Return [X, Y] of the center of cell containing provided text 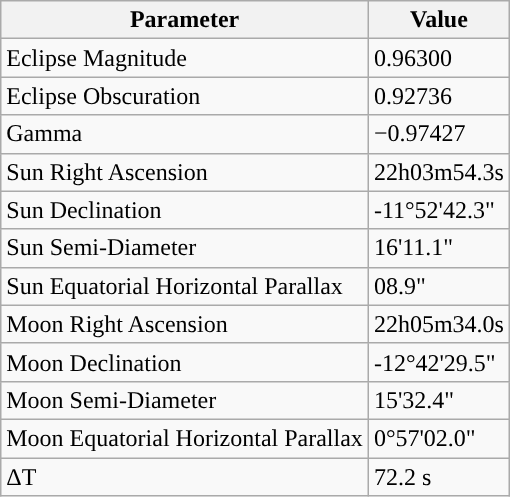
Value [438, 20]
Sun Semi-Diameter [185, 248]
ΔT [185, 477]
0°57'02.0" [438, 438]
Moon Right Ascension [185, 324]
Parameter [185, 20]
-12°42'29.5" [438, 362]
Gamma [185, 134]
72.2 s [438, 477]
Sun Right Ascension [185, 172]
Sun Declination [185, 210]
22h03m54.3s [438, 172]
Sun Equatorial Horizontal Parallax [185, 286]
Moon Declination [185, 362]
08.9" [438, 286]
16'11.1" [438, 248]
-11°52'42.3" [438, 210]
Moon Equatorial Horizontal Parallax [185, 438]
Eclipse Obscuration [185, 96]
Moon Semi-Diameter [185, 400]
22h05m34.0s [438, 324]
−0.97427 [438, 134]
15'32.4" [438, 400]
0.96300 [438, 58]
0.92736 [438, 96]
Eclipse Magnitude [185, 58]
